Provide the [X, Y] coordinate of the cell's center where the given text is located.  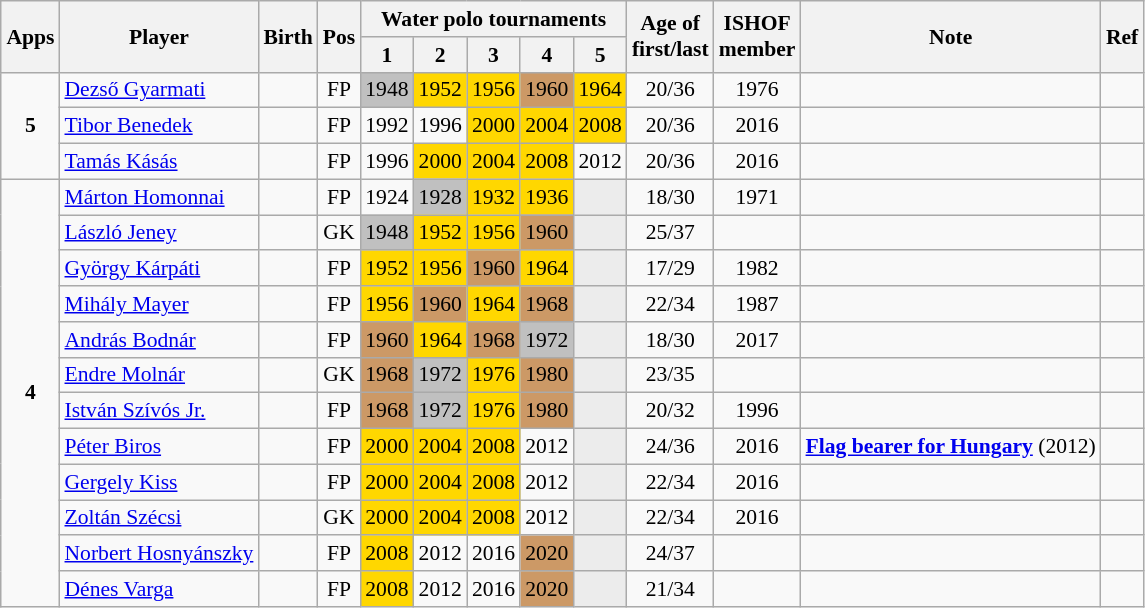
Player [158, 36]
1936 [546, 197]
ISHOFmember [758, 36]
Dénes Varga [158, 589]
Pos [340, 36]
1992 [386, 126]
András Bodnár [158, 340]
Mihály Mayer [158, 304]
1982 [758, 269]
17/29 [670, 269]
Flag bearer for Hungary (2012) [951, 447]
Norbert Hosnyánszky [158, 554]
Water polo tournaments [494, 19]
Age offirst/last [670, 36]
1924 [386, 197]
Péter Biros [158, 447]
Márton Homonnai [158, 197]
2017 [758, 340]
Tibor Benedek [158, 126]
1987 [758, 304]
1 [386, 55]
Ref [1122, 36]
2 [440, 55]
21/34 [670, 589]
Gergely Kiss [158, 482]
1928 [440, 197]
1971 [758, 197]
Dezső Gyarmati [158, 90]
Zoltán Szécsi [158, 518]
25/37 [670, 233]
István Szívós Jr. [158, 411]
László Jeney [158, 233]
20/32 [670, 411]
3 [494, 55]
György Kárpáti [158, 269]
Endre Molnár [158, 375]
Birth [288, 36]
1932 [494, 197]
Apps [30, 36]
24/36 [670, 447]
24/37 [670, 554]
23/35 [670, 375]
Note [951, 36]
Tamás Kásás [158, 162]
